Locate the cell with the specified text and output its (X, Y) center coordinate. 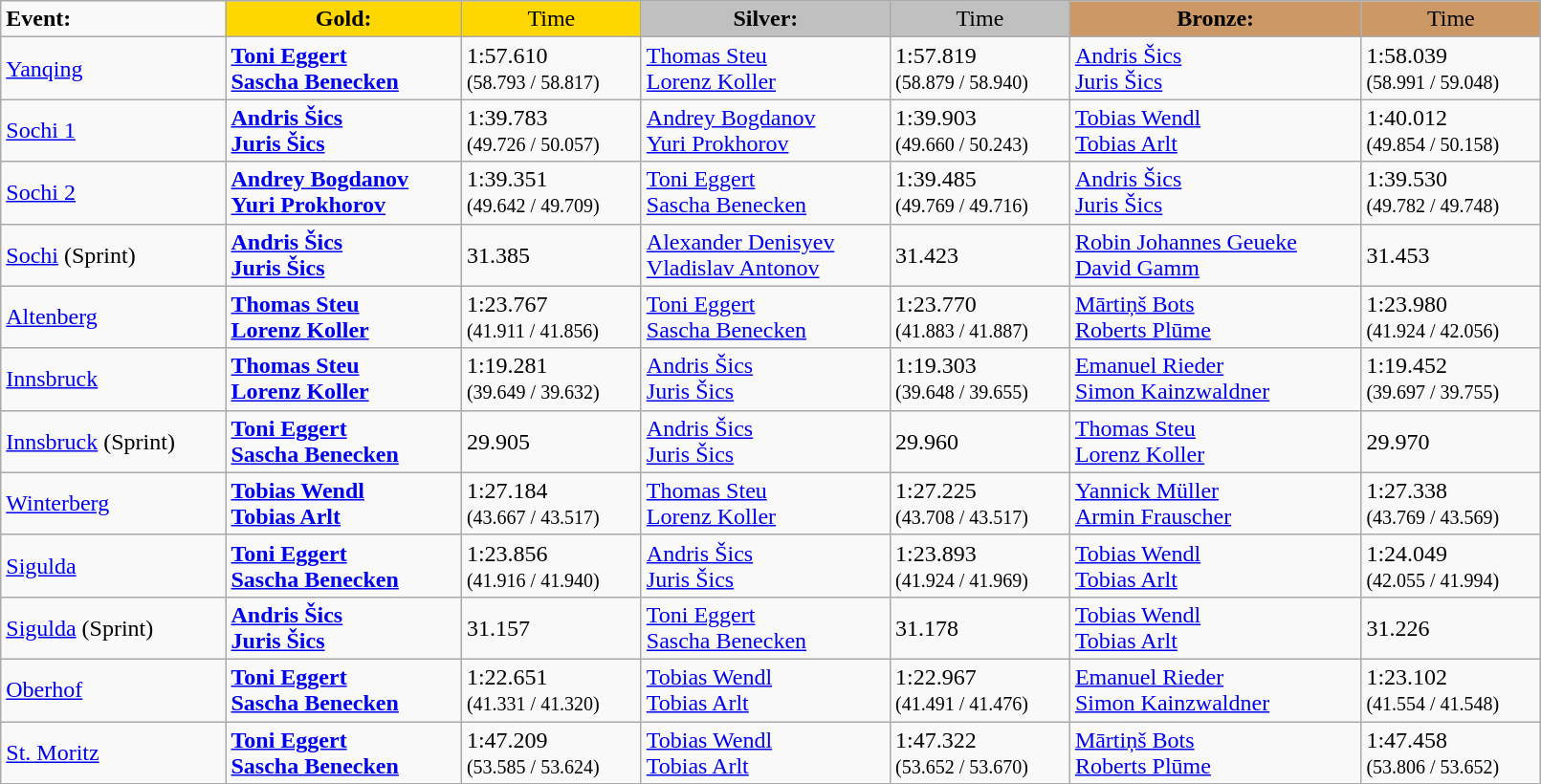
Gold: (343, 19)
31.226 (1451, 627)
Bronze: (1215, 19)
St. Moritz (113, 751)
31.423 (980, 254)
1:57.610(58.793 / 58.817) (551, 69)
Innsbruck (Sprint) (113, 442)
31.453 (1451, 254)
1:22.651(41.331 / 41.320) (551, 690)
Silver: (765, 19)
1:22.967(41.491 / 41.476) (980, 690)
Sigulda (113, 566)
1:40.012(49.854 / 50.158) (1451, 130)
1:39.783(49.726 / 50.057) (551, 130)
1:23.102(41.554 / 41.548) (1451, 690)
1:23.893(41.924 / 41.969) (980, 566)
Yanqing (113, 69)
1:39.903(49.660 / 50.243) (980, 130)
Winterberg (113, 503)
1:47.322(53.652 / 53.670) (980, 751)
1:39.530(49.782 / 49.748) (1451, 193)
Sochi 1 (113, 130)
1:58.039(58.991 / 59.048) (1451, 69)
Altenberg (113, 317)
1:24.049(42.055 / 41.994) (1451, 566)
1:27.338(43.769 / 43.569) (1451, 503)
Innsbruck (113, 379)
29.960 (980, 442)
1:39.485(49.769 / 49.716) (980, 193)
1:47.209(53.585 / 53.624) (551, 751)
Alexander DenisyevVladislav Antonov (765, 254)
29.970 (1451, 442)
31.157 (551, 627)
Yannick MüllerArmin Frauscher (1215, 503)
31.178 (980, 627)
1:19.281(39.649 / 39.632) (551, 379)
1:23.980(41.924 / 42.056) (1451, 317)
Sigulda (Sprint) (113, 627)
1:27.184(43.667 / 43.517) (551, 503)
Sochi 2 (113, 193)
Robin Johannes GeuekeDavid Gamm (1215, 254)
1:19.303(39.648 / 39.655) (980, 379)
31.385 (551, 254)
29.905 (551, 442)
Oberhof (113, 690)
1:39.351(49.642 / 49.709) (551, 193)
Sochi (Sprint) (113, 254)
1:19.452(39.697 / 39.755) (1451, 379)
1:57.819(58.879 / 58.940) (980, 69)
1:23.856(41.916 / 41.940) (551, 566)
Event: (113, 19)
1:47.458(53.806 / 53.652) (1451, 751)
1:27.225(43.708 / 43.517) (980, 503)
1:23.770(41.883 / 41.887) (980, 317)
1:23.767(41.911 / 41.856) (551, 317)
